Pinpoint the cell where the given text exists, returning its [x, y] midpoint coordinate. 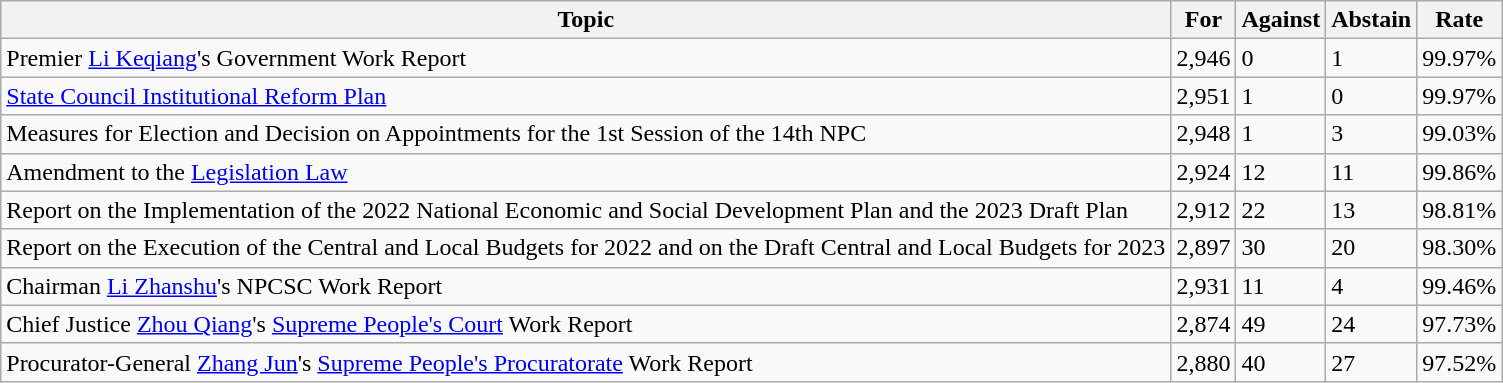
Report on the Implementation of the 2022 National Economic and Social Development Plan and the 2023 Draft Plan [586, 210]
2,931 [1204, 286]
98.30% [1460, 248]
27 [1372, 362]
State Council Institutional Reform Plan [586, 96]
97.52% [1460, 362]
40 [1281, 362]
4 [1372, 286]
Rate [1460, 20]
Chief Justice Zhou Qiang's Supreme People's Court Work Report [586, 324]
2,951 [1204, 96]
Measures for Election and Decision on Appointments for the 1st Session of the 14th NPC [586, 134]
Premier Li Keqiang's Government Work Report [586, 58]
3 [1372, 134]
2,912 [1204, 210]
12 [1281, 172]
22 [1281, 210]
Chairman Li Zhanshu's NPCSC Work Report [586, 286]
2,948 [1204, 134]
99.46% [1460, 286]
2,897 [1204, 248]
2,924 [1204, 172]
20 [1372, 248]
2,880 [1204, 362]
99.86% [1460, 172]
49 [1281, 324]
Amendment to the Legislation Law [586, 172]
2,946 [1204, 58]
30 [1281, 248]
24 [1372, 324]
Abstain [1372, 20]
99.03% [1460, 134]
Against [1281, 20]
97.73% [1460, 324]
For [1204, 20]
Report on the Execution of the Central and Local Budgets for 2022 and on the Draft Central and Local Budgets for 2023 [586, 248]
2,874 [1204, 324]
Procurator-General Zhang Jun's Supreme People's Procuratorate Work Report [586, 362]
13 [1372, 210]
98.81% [1460, 210]
Topic [586, 20]
